Pinpoint the cell where the given text exists, returning its [x, y] midpoint coordinate. 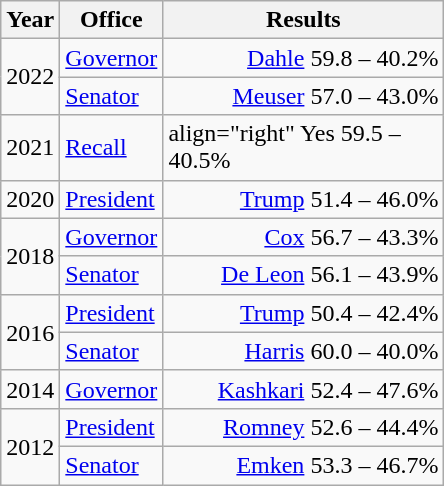
Trump 50.4 – 42.4% [304, 313]
Cox 56.7 – 43.3% [304, 237]
Recall [112, 148]
Kashkari 52.4 – 47.6% [304, 389]
Romney 52.6 – 44.4% [304, 427]
Year [30, 20]
Harris 60.0 – 40.0% [304, 351]
Results [304, 20]
align="right" Yes 59.5 – 40.5% [304, 148]
De Leon 56.1 – 43.9% [304, 275]
Trump 51.4 – 46.0% [304, 199]
2022 [30, 77]
Meuser 57.0 – 43.0% [304, 96]
2020 [30, 199]
2012 [30, 446]
2021 [30, 148]
Dahle 59.8 – 40.2% [304, 58]
Office [112, 20]
Emken 53.3 – 46.7% [304, 465]
2018 [30, 256]
2014 [30, 389]
2016 [30, 332]
